From the cell containing the given text, extract its center point as [x, y] coordinate. 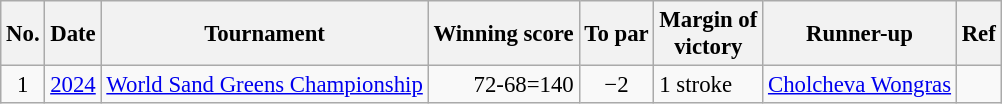
−2 [616, 85]
72-68=140 [504, 85]
Margin ofvictory [708, 34]
World Sand Greens Championship [264, 85]
1 stroke [708, 85]
Date [73, 34]
Cholcheva Wongras [860, 85]
Runner-up [860, 34]
To par [616, 34]
Tournament [264, 34]
1 [23, 85]
Winning score [504, 34]
Ref [978, 34]
2024 [73, 85]
No. [23, 34]
